Identify which cell holds the provided text, then report its [X, Y] central coordinate. 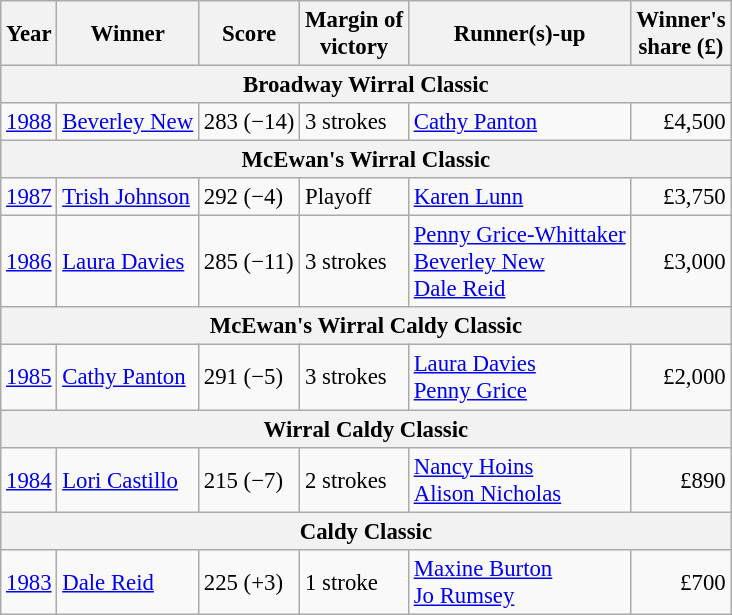
£890 [681, 480]
Penny Grice-Whittaker Beverley New Dale Reid [520, 262]
Dale Reid [128, 582]
Broadway Wirral Classic [366, 85]
£4,500 [681, 122]
Laura Davies Penny Grice [520, 378]
Karen Lunn [520, 197]
Year [29, 34]
1983 [29, 582]
Nancy Hoins Alison Nicholas [520, 480]
Caldy Classic [366, 531]
225 (+3) [248, 582]
Runner(s)-up [520, 34]
2 strokes [354, 480]
£3,000 [681, 262]
1988 [29, 122]
Winner [128, 34]
283 (−14) [248, 122]
1985 [29, 378]
£700 [681, 582]
291 (−5) [248, 378]
1 stroke [354, 582]
215 (−7) [248, 480]
Winner'sshare (£) [681, 34]
Wirral Caldy Classic [366, 429]
285 (−11) [248, 262]
Maxine Burton Jo Rumsey [520, 582]
292 (−4) [248, 197]
Playoff [354, 197]
1984 [29, 480]
Beverley New [128, 122]
£2,000 [681, 378]
Laura Davies [128, 262]
Trish Johnson [128, 197]
1987 [29, 197]
£3,750 [681, 197]
Score [248, 34]
McEwan's Wirral Caldy Classic [366, 327]
1986 [29, 262]
McEwan's Wirral Classic [366, 160]
Lori Castillo [128, 480]
Margin ofvictory [354, 34]
